Search for the cell housing the specified text and yield its [x, y] center coordinate. 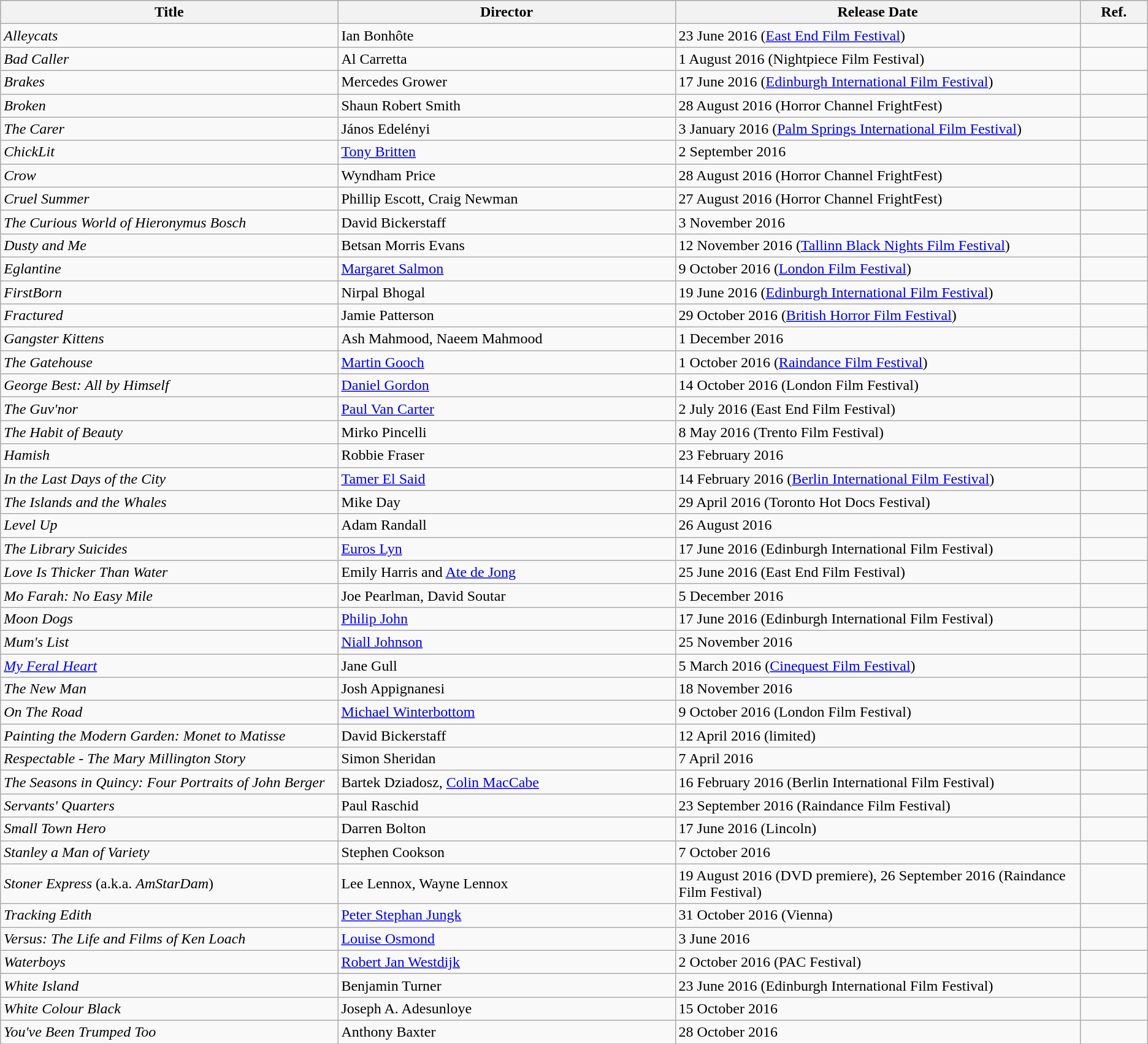
Euros Lyn [507, 549]
Al Carretta [507, 59]
Louise Osmond [507, 939]
Jamie Patterson [507, 316]
Philip John [507, 619]
Broken [169, 105]
Director [507, 12]
2 September 2016 [878, 152]
Love Is Thicker Than Water [169, 572]
Michael Winterbottom [507, 712]
Hamish [169, 455]
George Best: All by Himself [169, 386]
Darren Bolton [507, 829]
The Seasons in Quincy: Four Portraits of John Berger [169, 782]
Peter Stephan Jungk [507, 915]
Paul Raschid [507, 806]
Benjamin Turner [507, 985]
23 September 2016 (Raindance Film Festival) [878, 806]
2 October 2016 (PAC Festival) [878, 962]
Bartek Dziadosz, Colin MacCabe [507, 782]
Stephen Cookson [507, 852]
7 October 2016 [878, 852]
Servants' Quarters [169, 806]
Tamer El Said [507, 479]
Gangster Kittens [169, 339]
7 April 2016 [878, 759]
27 August 2016 (Horror Channel FrightFest) [878, 199]
1 August 2016 (Nightpiece Film Festival) [878, 59]
19 June 2016 (Edinburgh International Film Festival) [878, 292]
29 April 2016 (Toronto Hot Docs Festival) [878, 502]
12 November 2016 (Tallinn Black Nights Film Festival) [878, 245]
FirstBorn [169, 292]
Martin Gooch [507, 362]
Tracking Edith [169, 915]
14 February 2016 (Berlin International Film Festival) [878, 479]
Ref. [1114, 12]
3 January 2016 (Palm Springs International Film Festival) [878, 129]
Josh Appignanesi [507, 689]
Robbie Fraser [507, 455]
Emily Harris and Ate de Jong [507, 572]
Nirpal Bhogal [507, 292]
Cruel Summer [169, 199]
14 October 2016 (London Film Festival) [878, 386]
Lee Lennox, Wayne Lennox [507, 884]
On The Road [169, 712]
Mike Day [507, 502]
25 November 2016 [878, 642]
16 February 2016 (Berlin International Film Festival) [878, 782]
Jane Gull [507, 665]
29 October 2016 (British Horror Film Festival) [878, 316]
Versus: The Life and Films of Ken Loach [169, 939]
White Island [169, 985]
ChickLit [169, 152]
3 November 2016 [878, 222]
Stoner Express (a.k.a. AmStarDam) [169, 884]
Respectable - The Mary Millington Story [169, 759]
Robert Jan Westdijk [507, 962]
Phillip Escott, Craig Newman [507, 199]
Tony Britten [507, 152]
Adam Randall [507, 525]
5 December 2016 [878, 595]
Paul Van Carter [507, 409]
18 November 2016 [878, 689]
Wyndham Price [507, 175]
János Edelényi [507, 129]
Alleycats [169, 36]
You've Been Trumped Too [169, 1032]
Mo Farah: No Easy Mile [169, 595]
Joseph A. Adesunloye [507, 1008]
Brakes [169, 82]
In the Last Days of the City [169, 479]
Title [169, 12]
1 October 2016 (Raindance Film Festival) [878, 362]
The New Man [169, 689]
Stanley a Man of Variety [169, 852]
Mum's List [169, 642]
Daniel Gordon [507, 386]
25 June 2016 (East End Film Festival) [878, 572]
Moon Dogs [169, 619]
5 March 2016 (Cinequest Film Festival) [878, 665]
Release Date [878, 12]
Anthony Baxter [507, 1032]
2 July 2016 (East End Film Festival) [878, 409]
1 December 2016 [878, 339]
28 October 2016 [878, 1032]
Bad Caller [169, 59]
Dusty and Me [169, 245]
Niall Johnson [507, 642]
12 April 2016 (limited) [878, 736]
Mirko Pincelli [507, 432]
Small Town Hero [169, 829]
My Feral Heart [169, 665]
Painting the Modern Garden: Monet to Matisse [169, 736]
Eglantine [169, 269]
3 June 2016 [878, 939]
Shaun Robert Smith [507, 105]
The Islands and the Whales [169, 502]
Joe Pearlman, David Soutar [507, 595]
8 May 2016 (Trento Film Festival) [878, 432]
The Carer [169, 129]
Fractured [169, 316]
15 October 2016 [878, 1008]
The Library Suicides [169, 549]
Mercedes Grower [507, 82]
19 August 2016 (DVD premiere), 26 September 2016 (Raindance Film Festival) [878, 884]
17 June 2016 (Lincoln) [878, 829]
23 February 2016 [878, 455]
The Habit of Beauty [169, 432]
The Guv'nor [169, 409]
Level Up [169, 525]
Crow [169, 175]
Simon Sheridan [507, 759]
Betsan Morris Evans [507, 245]
The Gatehouse [169, 362]
Margaret Salmon [507, 269]
White Colour Black [169, 1008]
The Curious World of Hieronymus Bosch [169, 222]
Ian Bonhôte [507, 36]
Waterboys [169, 962]
23 June 2016 (Edinburgh International Film Festival) [878, 985]
31 October 2016 (Vienna) [878, 915]
26 August 2016 [878, 525]
Ash Mahmood, Naeem Mahmood [507, 339]
23 June 2016 (East End Film Festival) [878, 36]
